Identify which cell holds the provided text, then report its (x, y) central coordinate. 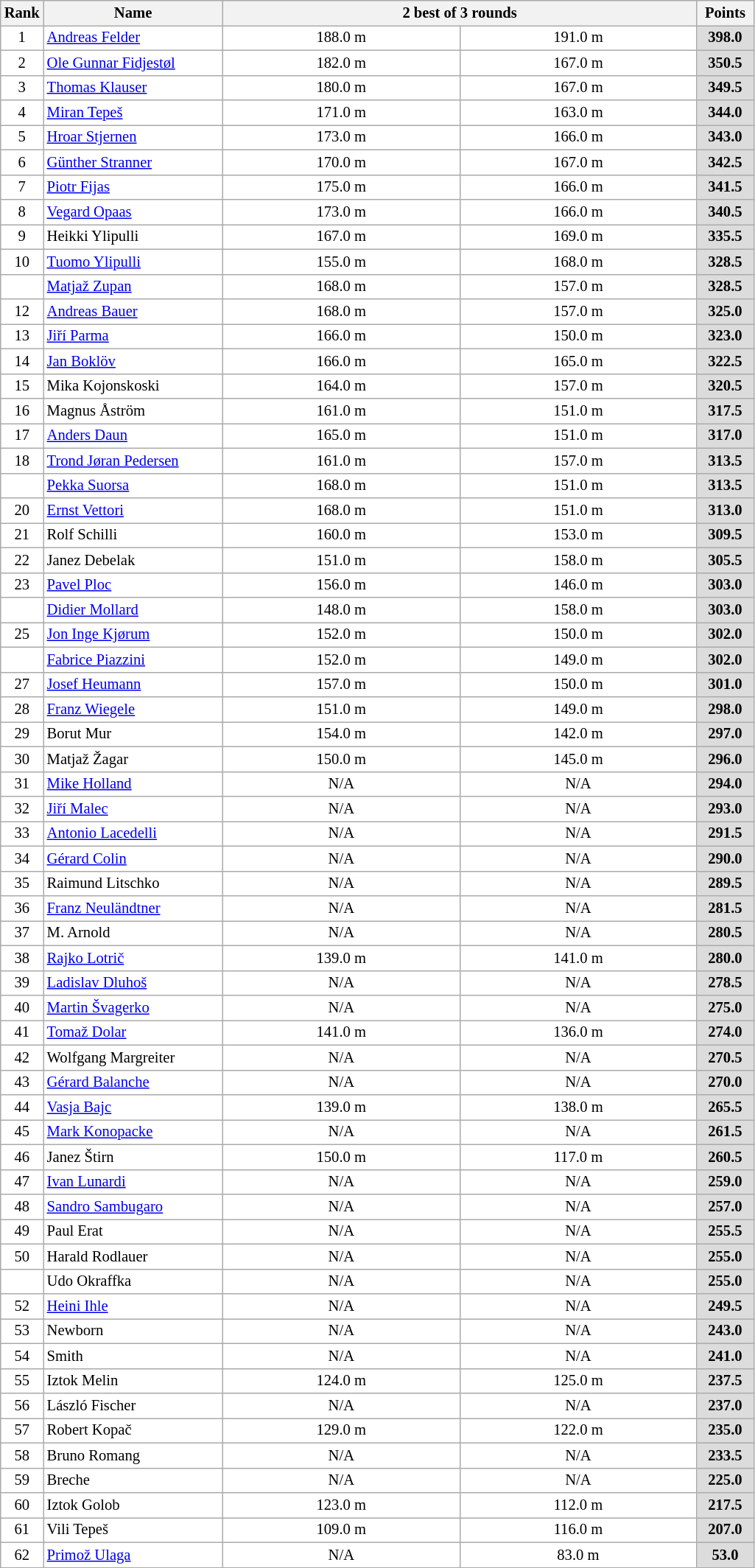
191.0 m (578, 38)
Rajko Lotrič (133, 958)
Wolfgang Margreiter (133, 1057)
217.5 (725, 1505)
278.5 (725, 983)
298.0 (725, 710)
154.0 m (341, 734)
Magnus Åström (133, 410)
14 (22, 361)
398.0 (725, 38)
Rank (22, 13)
309.5 (725, 535)
Franz Wiegele (133, 710)
56 (22, 1405)
7 (22, 187)
Jiří Malec (133, 808)
83.0 m (578, 1555)
Jon Inge Kjørum (133, 634)
Vili Tepeš (133, 1530)
László Fischer (133, 1405)
54 (22, 1356)
290.0 (725, 858)
Iztok Melin (133, 1381)
129.0 m (341, 1430)
175.0 m (341, 187)
293.0 (725, 808)
38 (22, 958)
112.0 m (578, 1505)
13 (22, 336)
62 (22, 1555)
122.0 m (578, 1430)
Primož Ulaga (133, 1555)
270.0 (725, 1082)
16 (22, 410)
42 (22, 1057)
48 (22, 1206)
52 (22, 1306)
35 (22, 883)
41 (22, 1032)
47 (22, 1182)
23 (22, 585)
Sandro Sambugaro (133, 1206)
53 (22, 1331)
44 (22, 1107)
274.0 (725, 1032)
Miran Tepeš (133, 113)
305.5 (725, 560)
30 (22, 759)
233.5 (725, 1455)
160.0 m (341, 535)
Ivan Lunardi (133, 1182)
46 (22, 1157)
2 (22, 63)
243.0 (725, 1331)
344.0 (725, 113)
Mike Holland (133, 784)
34 (22, 858)
Andreas Bauer (133, 312)
9 (22, 237)
170.0 m (341, 162)
255.5 (725, 1231)
Newborn (133, 1331)
322.5 (725, 361)
25 (22, 634)
124.0 m (341, 1381)
55 (22, 1381)
301.0 (725, 685)
Günther Stranner (133, 162)
2 best of 3 rounds (460, 13)
1 (22, 38)
27 (22, 685)
Fabrice Piazzini (133, 659)
138.0 m (578, 1107)
28 (22, 710)
Franz Neuländtner (133, 909)
270.5 (725, 1057)
50 (22, 1256)
146.0 m (578, 585)
10 (22, 262)
171.0 m (341, 113)
237.5 (725, 1381)
280.5 (725, 933)
Josef Heumann (133, 685)
Heini Ihle (133, 1306)
297.0 (725, 734)
182.0 m (341, 63)
342.5 (725, 162)
289.5 (725, 883)
296.0 (725, 759)
Points (725, 13)
Hroar Stjernen (133, 137)
15 (22, 386)
Didier Mollard (133, 609)
31 (22, 784)
341.5 (725, 187)
18 (22, 461)
Jan Boklöv (133, 361)
22 (22, 560)
Ole Gunnar Fidjestøl (133, 63)
142.0 m (578, 734)
Smith (133, 1356)
188.0 m (341, 38)
Rolf Schilli (133, 535)
Harald Rodlauer (133, 1256)
317.0 (725, 435)
Iztok Golob (133, 1505)
260.5 (725, 1157)
Vegard Opaas (133, 211)
Antonio Lacedelli (133, 833)
117.0 m (578, 1157)
Gérard Balanche (133, 1082)
281.5 (725, 909)
123.0 m (341, 1505)
17 (22, 435)
M. Arnold (133, 933)
Matjaž Zupan (133, 287)
Pekka Suorsa (133, 486)
Tuomo Ylipulli (133, 262)
36 (22, 909)
163.0 m (578, 113)
Thomas Klauser (133, 88)
Piotr Fijas (133, 187)
Anders Daun (133, 435)
32 (22, 808)
8 (22, 211)
265.5 (725, 1107)
155.0 m (341, 262)
Jiří Parma (133, 336)
Bruno Romang (133, 1455)
294.0 (725, 784)
335.5 (725, 237)
4 (22, 113)
125.0 m (578, 1381)
Raimund Litschko (133, 883)
136.0 m (578, 1032)
Paul Erat (133, 1231)
320.5 (725, 386)
259.0 (725, 1182)
291.5 (725, 833)
21 (22, 535)
Mark Konopacke (133, 1132)
Janez Štirn (133, 1157)
Matjaž Žagar (133, 759)
Name (133, 13)
Ladislav Dluhoš (133, 983)
Heikki Ylipulli (133, 237)
164.0 m (341, 386)
39 (22, 983)
Pavel Ploc (133, 585)
249.5 (725, 1306)
Breche (133, 1480)
325.0 (725, 312)
20 (22, 511)
58 (22, 1455)
60 (22, 1505)
Janez Debelak (133, 560)
43 (22, 1082)
207.0 (725, 1530)
57 (22, 1430)
59 (22, 1480)
323.0 (725, 336)
109.0 m (341, 1530)
Ernst Vettori (133, 511)
29 (22, 734)
237.0 (725, 1405)
Udo Okraffka (133, 1281)
37 (22, 933)
257.0 (725, 1206)
343.0 (725, 137)
Trond Jøran Pedersen (133, 461)
116.0 m (578, 1530)
Vasja Bajc (133, 1107)
148.0 m (341, 609)
61 (22, 1530)
12 (22, 312)
280.0 (725, 958)
49 (22, 1231)
169.0 m (578, 237)
Andreas Felder (133, 38)
349.5 (725, 88)
156.0 m (341, 585)
Martin Švagerko (133, 1007)
33 (22, 833)
153.0 m (578, 535)
145.0 m (578, 759)
3 (22, 88)
Robert Kopač (133, 1430)
350.5 (725, 63)
275.0 (725, 1007)
40 (22, 1007)
317.5 (725, 410)
261.5 (725, 1132)
Borut Mur (133, 734)
Tomaž Dolar (133, 1032)
Gérard Colin (133, 858)
53.0 (725, 1555)
45 (22, 1132)
241.0 (725, 1356)
6 (22, 162)
235.0 (725, 1430)
340.5 (725, 211)
313.0 (725, 511)
180.0 m (341, 88)
Mika Kojonskoski (133, 386)
5 (22, 137)
225.0 (725, 1480)
